Pinpoint the cell where the given text exists, returning its (x, y) midpoint coordinate. 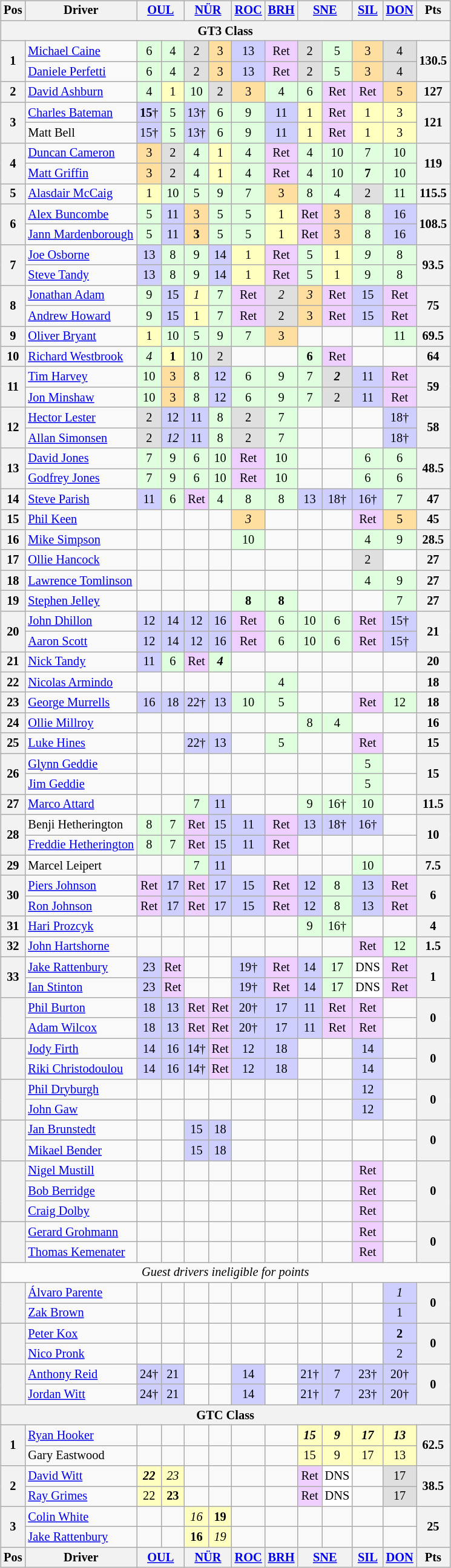
Oliver Bryant (81, 336)
1.5 (433, 947)
121 (433, 122)
Ian Stinton (81, 987)
31 (13, 926)
59 (433, 387)
Richard Westbrook (81, 357)
Alex Buncombe (81, 214)
Bob Berridge (81, 1191)
Godfrey Jones (81, 479)
GT3 Class (225, 31)
John Hartshorne (81, 947)
108.5 (433, 224)
Mikael Bender (81, 1150)
30 (13, 896)
64 (433, 357)
Ron Johnson (81, 906)
Stephen Jelley (81, 601)
Gary Eastwood (81, 1456)
29 (13, 865)
Andrew Howard (81, 316)
62.5 (433, 1445)
130.5 (433, 62)
Jonathan Adam (81, 296)
Joe Osborne (81, 255)
Freddie Hetherington (81, 845)
Ray Grimes (81, 1497)
75 (433, 306)
Thomas Kemenater (81, 1252)
Craig Dolby (81, 1211)
Nico Pronk (81, 1354)
45 (433, 519)
Daniele Perfetti (81, 72)
28.5 (433, 540)
Jim Geddie (81, 784)
Alasdair McCaig (81, 194)
115.5 (433, 194)
Benji Hetherington (81, 825)
GTC Class (225, 1415)
David Jones (81, 458)
Michael Caine (81, 51)
Jan Brunstedt (81, 1130)
Luke Hines (81, 743)
Duncan Cameron (81, 153)
Gerard Grohmann (81, 1232)
32 (13, 947)
Charles Bateman (81, 112)
Marco Attard (81, 804)
Piers Johnson (81, 886)
Jann Mardenborough (81, 235)
Phil Burton (81, 1008)
Lawrence Tomlinson (81, 581)
11.5 (433, 804)
Jon Minshaw (81, 397)
33 (13, 977)
John Dhillon (81, 621)
Aaron Scott (81, 642)
Mike Simpson (81, 540)
69.5 (433, 336)
Guest drivers ineligible for points (225, 1272)
Hari Prozcyk (81, 926)
Riki Christodoulou (81, 1069)
Anthony Reid (81, 1374)
Jordan Witt (81, 1394)
119 (433, 163)
26 (13, 774)
Tim Harvey (81, 377)
Matt Bell (81, 133)
George Murrells (81, 703)
Jody Firth (81, 1049)
Ollie Hancock (81, 560)
Phil Keen (81, 519)
Hector Lester (81, 418)
Marcel Leipert (81, 865)
David Ashburn (81, 92)
John Gaw (81, 1110)
Colin White (81, 1517)
Nigel Mustill (81, 1171)
Ryan Hooker (81, 1436)
Glynn Geddie (81, 764)
Steve Tandy (81, 275)
58 (433, 428)
127 (433, 92)
Zak Brown (81, 1313)
48.5 (433, 468)
Adam Wilcox (81, 1028)
Allan Simonsen (81, 438)
Álvaro Parente (81, 1293)
Peter Kox (81, 1333)
Matt Griffin (81, 174)
Phil Dryburgh (81, 1089)
Steve Parish (81, 499)
28 (13, 834)
24 (13, 723)
7.5 (433, 865)
Nick Tandy (81, 662)
Ollie Millroy (81, 723)
93.5 (433, 265)
Nicolas Armindo (81, 682)
47 (433, 499)
David Witt (81, 1476)
38.5 (433, 1486)
